Extract the (X, Y) coordinate from the center of the cell holding the provided text.  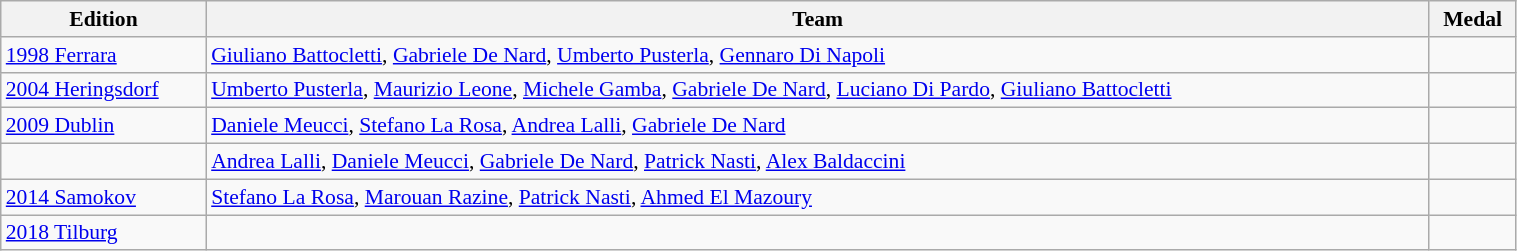
2014 Samokov (104, 197)
Giuliano Battocletti, Gabriele De Nard, Umberto Pusterla, Gennaro Di Napoli (818, 55)
Daniele Meucci, Stefano La Rosa, Andrea Lalli, Gabriele De Nard (818, 126)
2004 Heringsdorf (104, 90)
Stefano La Rosa, Marouan Razine, Patrick Nasti, Ahmed El Mazoury (818, 197)
Team (818, 19)
2009 Dublin (104, 126)
Umberto Pusterla, Maurizio Leone, Michele Gamba, Gabriele De Nard, Luciano Di Pardo, Giuliano Battocletti (818, 90)
Andrea Lalli, Daniele Meucci, Gabriele De Nard, Patrick Nasti, Alex Baldaccini (818, 162)
Medal (1472, 19)
Edition (104, 19)
2018 Tilburg (104, 233)
1998 Ferrara (104, 55)
